Identify which cell holds the provided text, then report its [x, y] central coordinate. 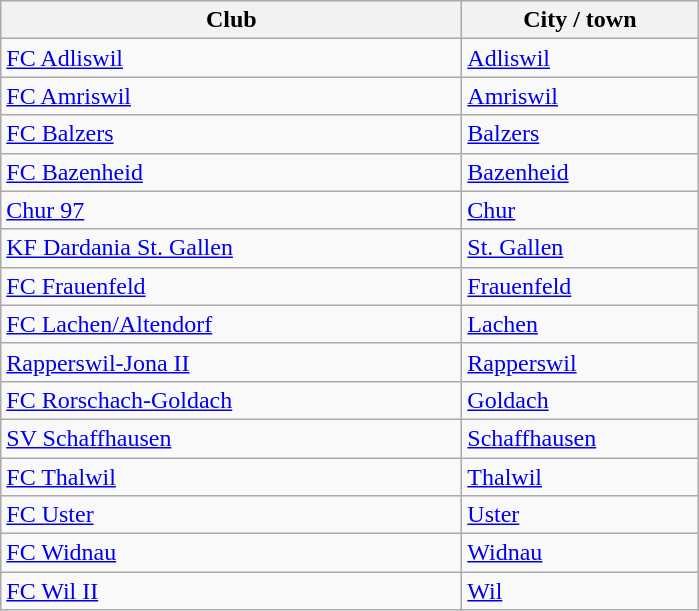
FC Bazenheid [232, 172]
FC Thalwil [232, 477]
Amriswil [580, 96]
FC Frauenfeld [232, 286]
Frauenfeld [580, 286]
Balzers [580, 134]
Chur 97 [232, 210]
FC Amriswil [232, 96]
FC Lachen/Altendorf [232, 324]
Adliswil [580, 58]
KF Dardania St. Gallen [232, 248]
Club [232, 20]
SV Schaffhausen [232, 438]
Uster [580, 515]
Goldach [580, 400]
Chur [580, 210]
FC Wil II [232, 591]
FC Rorschach-Goldach [232, 400]
Bazenheid [580, 172]
Wil [580, 591]
St. Gallen [580, 248]
FC Uster [232, 515]
FC Adliswil [232, 58]
Thalwil [580, 477]
Widnau [580, 553]
City / town [580, 20]
FC Widnau [232, 553]
FC Balzers [232, 134]
Lachen [580, 324]
Schaffhausen [580, 438]
Rapperswil [580, 362]
Rapperswil-Jona II [232, 362]
